Detect which cell encompasses the target text, then output its [X, Y] center coordinate. 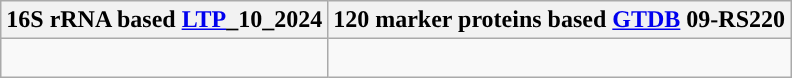
16S rRNA based LTP_10_2024 [164, 20]
120 marker proteins based GTDB 09-RS220 [560, 20]
